Output the [X, Y] coordinate of the center of the cell containing the given text.  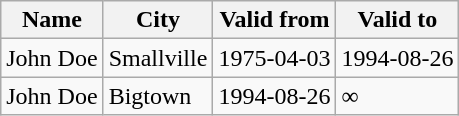
Name [52, 20]
Valid to [398, 20]
City [158, 20]
1975-04-03 [274, 58]
Smallville [158, 58]
∞ [398, 96]
Valid from [274, 20]
Bigtown [158, 96]
